Find where the given text appears and provide that cell's center as (X, Y) coordinate. 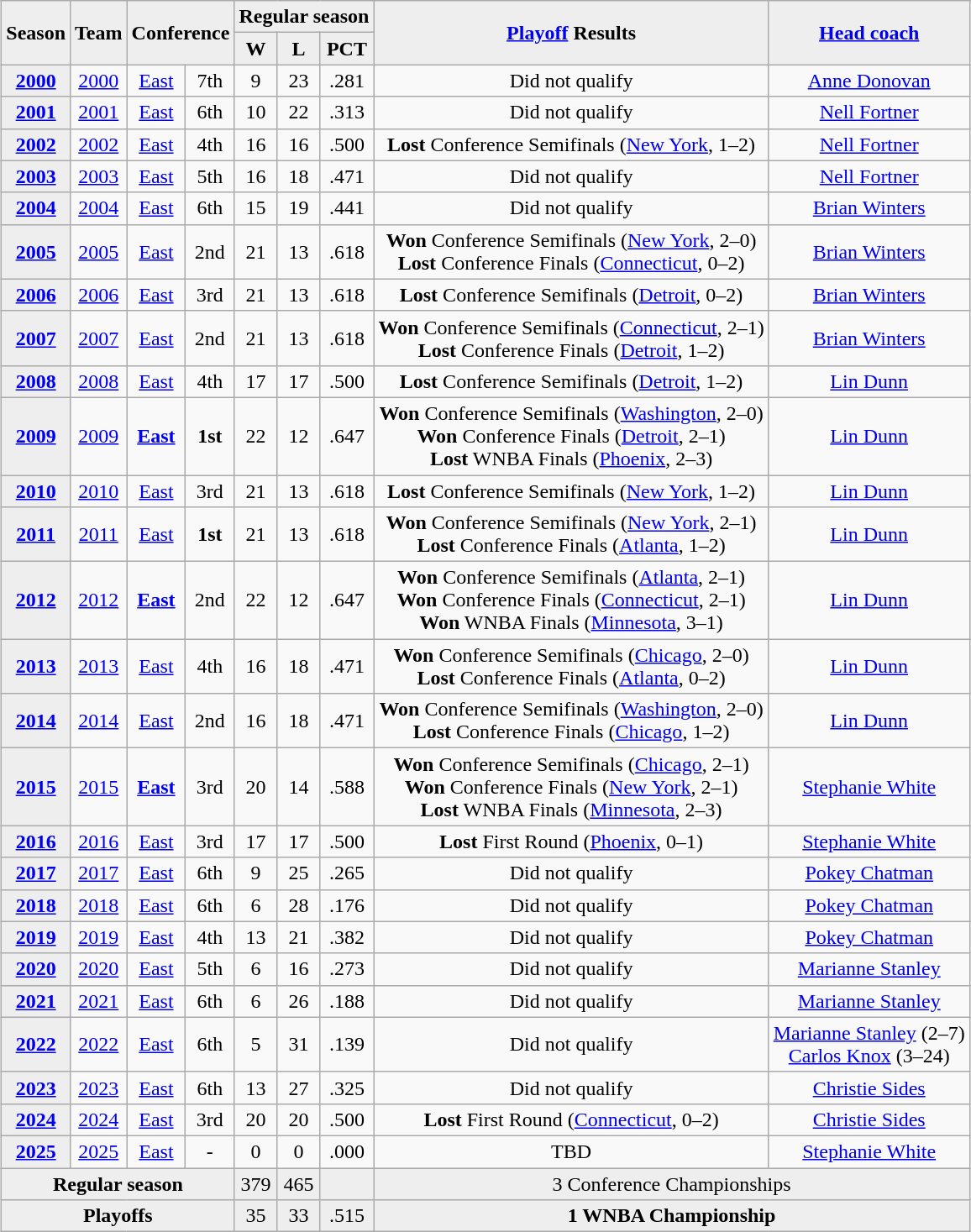
W (255, 49)
Won Conference Semifinals (Chicago, 2–0)Lost Conference Finals (Atlanta, 0–2) (571, 667)
.281 (347, 81)
31 (299, 1045)
.441 (347, 208)
.588 (347, 787)
27 (299, 1088)
.176 (347, 905)
.325 (347, 1088)
Won Conference Semifinals (Chicago, 2–1) Won Conference Finals (New York, 2–1) Lost WNBA Finals (Minnesota, 2–3) (571, 787)
Lost Conference Semifinals (Detroit, 1–2) (571, 381)
3 Conference Championships (672, 1183)
1 WNBA Championship (672, 1216)
379 (255, 1183)
Won Conference Semifinals (Washington, 2–0) Won Conference Finals (Detroit, 2–1) Lost WNBA Finals (Phoenix, 2–3) (571, 436)
.265 (347, 873)
14 (299, 787)
15 (255, 208)
.515 (347, 1216)
Won Conference Semifinals (Connecticut, 2–1) Lost Conference Finals (Detroit, 1–2) (571, 338)
Won Conference Semifinals (Washington, 2–0)Lost Conference Finals (Chicago, 1–2) (571, 721)
Won Conference Semifinals (New York, 2–1) Lost Conference Finals (Atlanta, 1–2) (571, 534)
19 (299, 208)
Season (36, 33)
Won Conference Semifinals (New York, 2–0) Lost Conference Finals (Connecticut, 0–2) (571, 252)
Lost Conference Semifinals (Detroit, 0–2) (571, 295)
26 (299, 1001)
.139 (347, 1045)
.273 (347, 969)
10 (255, 113)
Conference (181, 33)
Team (99, 33)
7th (210, 81)
L (299, 49)
PCT (347, 49)
TBD (571, 1151)
- (210, 1151)
Lost First Round (Connecticut, 0–2) (571, 1119)
.313 (347, 113)
Playoff Results (571, 33)
Marianne Stanley (2–7)Carlos Knox (3–24) (869, 1045)
.382 (347, 937)
25 (299, 873)
33 (299, 1216)
Anne Donovan (869, 81)
23 (299, 81)
Head coach (869, 33)
5 (255, 1045)
.000 (347, 1151)
35 (255, 1216)
Won Conference Semifinals (Atlanta, 2–1)Won Conference Finals (Connecticut, 2–1)Won WNBA Finals (Minnesota, 3–1) (571, 600)
465 (299, 1183)
.188 (347, 1001)
28 (299, 905)
Playoffs (118, 1216)
Lost First Round (Phoenix, 0–1) (571, 841)
